Scan for the cell matching the given text and deliver its [x, y] coordinate at center. 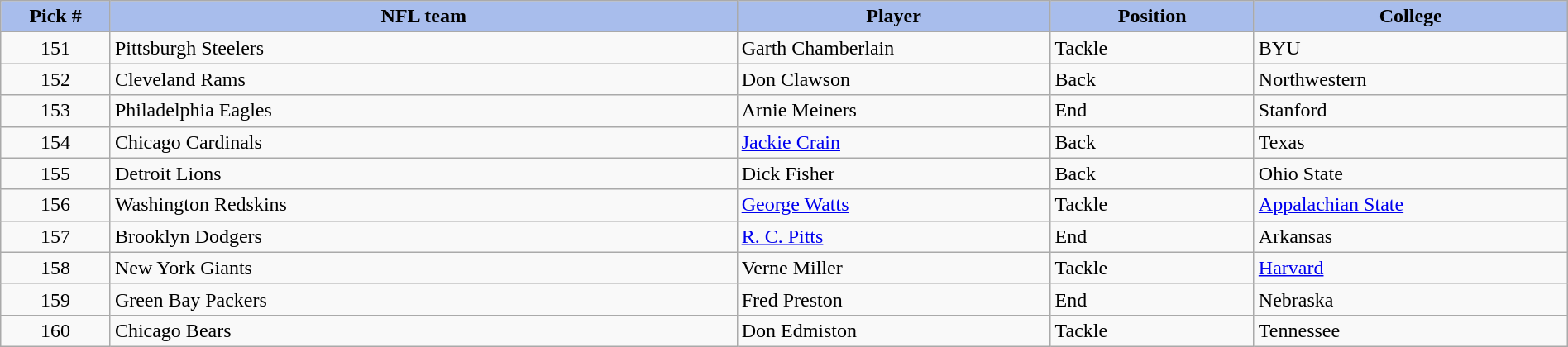
Green Bay Packers [423, 299]
Tennessee [1411, 330]
Dick Fisher [893, 173]
Player [893, 17]
Nebraska [1411, 299]
College [1411, 17]
Pick # [56, 17]
Arnie Meiners [893, 111]
Ohio State [1411, 173]
154 [56, 142]
Chicago Cardinals [423, 142]
160 [56, 330]
153 [56, 111]
George Watts [893, 205]
Detroit Lions [423, 173]
New York Giants [423, 268]
Verne Miller [893, 268]
152 [56, 79]
156 [56, 205]
Chicago Bears [423, 330]
NFL team [423, 17]
157 [56, 236]
BYU [1411, 48]
151 [56, 48]
Position [1152, 17]
158 [56, 268]
Texas [1411, 142]
Brooklyn Dodgers [423, 236]
R. C. Pitts [893, 236]
Philadelphia Eagles [423, 111]
Cleveland Rams [423, 79]
Jackie Crain [893, 142]
Washington Redskins [423, 205]
Don Edmiston [893, 330]
Appalachian State [1411, 205]
Garth Chamberlain [893, 48]
155 [56, 173]
Pittsburgh Steelers [423, 48]
159 [56, 299]
Stanford [1411, 111]
Fred Preston [893, 299]
Harvard [1411, 268]
Don Clawson [893, 79]
Northwestern [1411, 79]
Arkansas [1411, 236]
